Capture the cell that displays the provided text and extract its [X, Y] central coordinate. 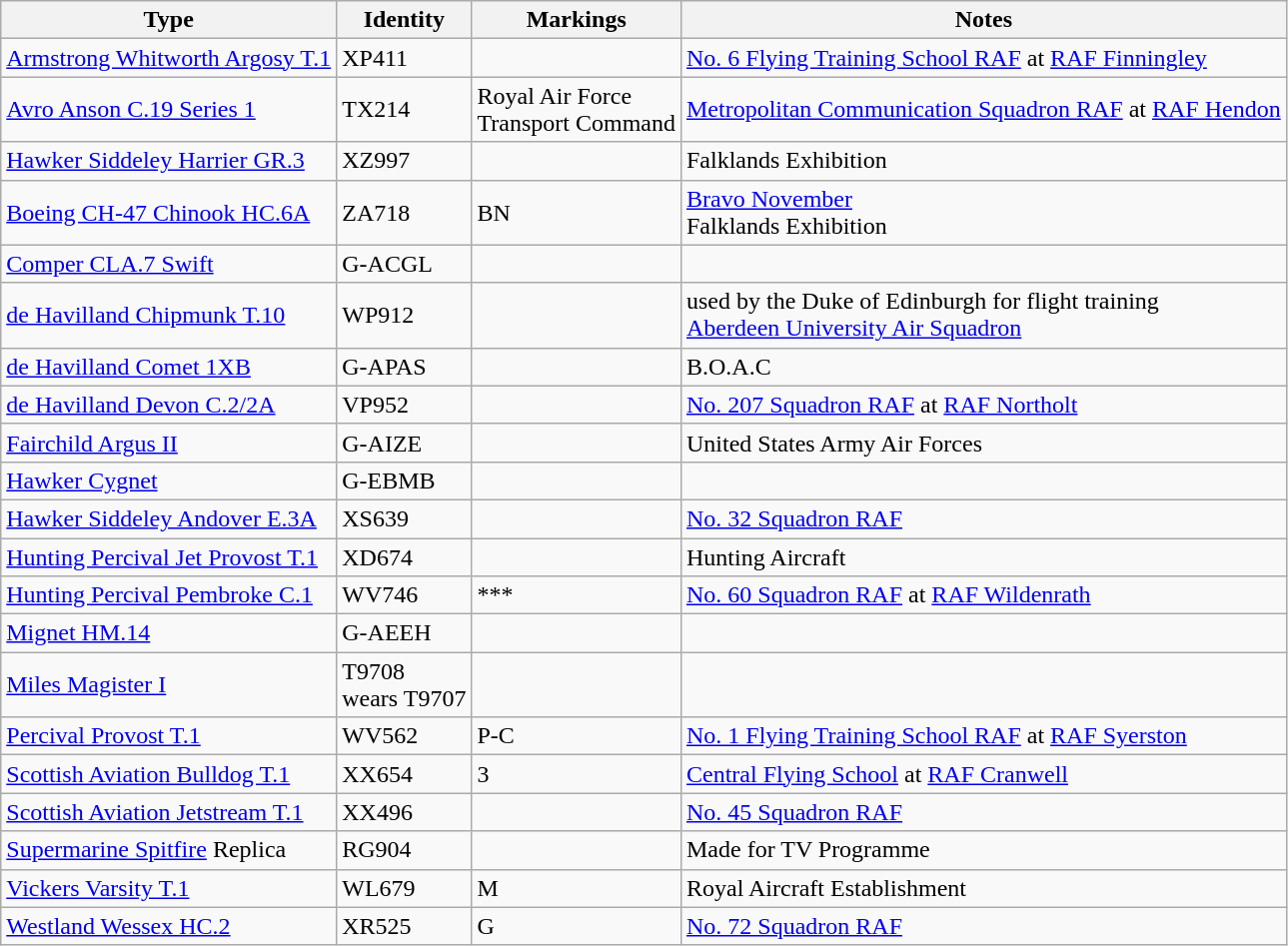
Hawker Siddeley Harrier GR.3 [169, 161]
No. 1 Flying Training School RAF at RAF Syerston [983, 736]
Scottish Aviation Jetstream T.1 [169, 812]
Supermarine Spitfire Replica [169, 850]
Avro Anson C.19 Series 1 [169, 110]
Metropolitan Communication Squadron RAF at RAF Hendon [983, 110]
WV562 [404, 736]
G-AEEH [404, 633]
Hunting Percival Jet Provost T.1 [169, 556]
T9708wears T9707 [404, 685]
G-EBMB [404, 480]
XP411 [404, 58]
Central Flying School at RAF Cranwell [983, 774]
Armstrong Whitworth Argosy T.1 [169, 58]
Made for TV Programme [983, 850]
RG904 [404, 850]
WV746 [404, 595]
WL679 [404, 888]
Hunting Aircraft [983, 556]
XX654 [404, 774]
Miles Magister I [169, 685]
No. 6 Flying Training School RAF at RAF Finningley [983, 58]
Comper CLA.7 Swift [169, 264]
Notes [983, 20]
Vickers Varsity T.1 [169, 888]
BN [577, 212]
VP952 [404, 405]
G-ACGL [404, 264]
No. 45 Squadron RAF [983, 812]
de Havilland Devon C.2/2A [169, 405]
ZA718 [404, 212]
XX496 [404, 812]
Royal Air ForceTransport Command [577, 110]
Hunting Percival Pembroke C.1 [169, 595]
Hawker Cygnet [169, 480]
P-C [577, 736]
G-APAS [404, 367]
*** [577, 595]
Percival Provost T.1 [169, 736]
Royal Aircraft Establishment [983, 888]
United States Army Air Forces [983, 443]
No. 60 Squadron RAF at RAF Wildenrath [983, 595]
XR525 [404, 926]
No. 72 Squadron RAF [983, 926]
B.O.A.C [983, 367]
Mignet HM.14 [169, 633]
Fairchild Argus II [169, 443]
G-AIZE [404, 443]
Scottish Aviation Bulldog T.1 [169, 774]
G [577, 926]
XS639 [404, 518]
Boeing CH-47 Chinook HC.6A [169, 212]
No. 32 Squadron RAF [983, 518]
Westland Wessex HC.2 [169, 926]
WP912 [404, 316]
Markings [577, 20]
Hawker Siddeley Andover E.3A [169, 518]
Bravo NovemberFalklands Exhibition [983, 212]
XD674 [404, 556]
Type [169, 20]
No. 207 Squadron RAF at RAF Northolt [983, 405]
3 [577, 774]
Falklands Exhibition [983, 161]
de Havilland Comet 1XB [169, 367]
TX214 [404, 110]
XZ997 [404, 161]
Identity [404, 20]
de Havilland Chipmunk T.10 [169, 316]
used by the Duke of Edinburgh for flight trainingAberdeen University Air Squadron [983, 316]
M [577, 888]
